Find where the given text appears and provide that cell's center as (X, Y) coordinate. 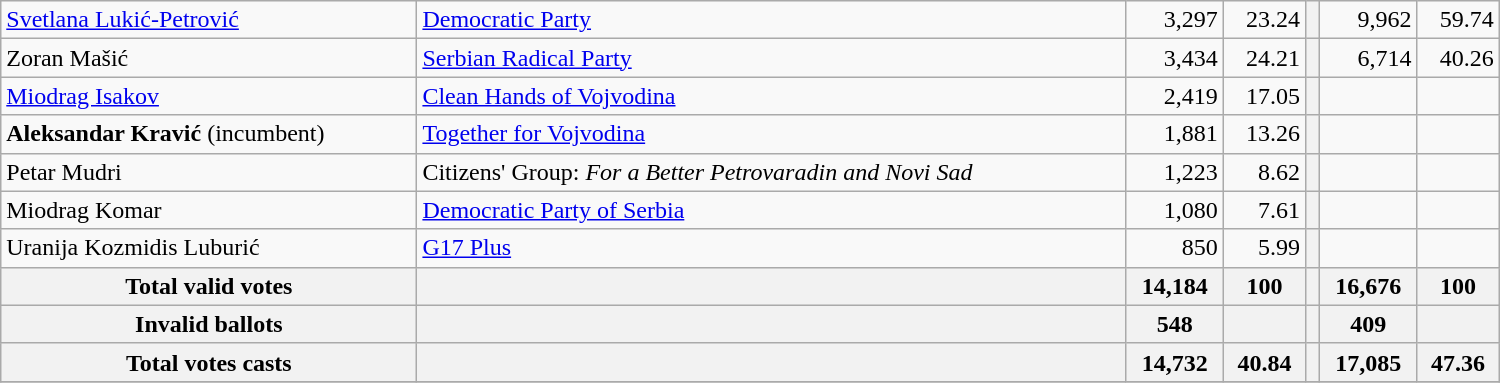
Invalid ballots (209, 324)
1,080 (1174, 210)
Total valid votes (209, 286)
Serbian Radical Party (772, 58)
47.36 (1458, 362)
9,962 (1368, 20)
Svetlana Lukić-Petrović (209, 20)
23.24 (1264, 20)
14,184 (1174, 286)
40.26 (1458, 58)
Together for Vojvodina (772, 134)
Miodrag Komar (209, 210)
14,732 (1174, 362)
17.05 (1264, 96)
5.99 (1264, 248)
Aleksandar Kravić (incumbent) (209, 134)
Uranija Kozmidis Luburić (209, 248)
Citizens' Group: For a Better Petrovaradin and Novi Sad (772, 172)
24.21 (1264, 58)
Zoran Mašić (209, 58)
1,223 (1174, 172)
548 (1174, 324)
Clean Hands of Vojvodina (772, 96)
Total votes casts (209, 362)
6,714 (1368, 58)
Democratic Party of Serbia (772, 210)
17,085 (1368, 362)
3,434 (1174, 58)
3,297 (1174, 20)
Miodrag Isakov (209, 96)
Petar Mudri (209, 172)
Democratic Party (772, 20)
40.84 (1264, 362)
409 (1368, 324)
2,419 (1174, 96)
850 (1174, 248)
G17 Plus (772, 248)
8.62 (1264, 172)
13.26 (1264, 134)
16,676 (1368, 286)
7.61 (1264, 210)
1,881 (1174, 134)
59.74 (1458, 20)
